From the cell containing the given text, extract its center point as [X, Y] coordinate. 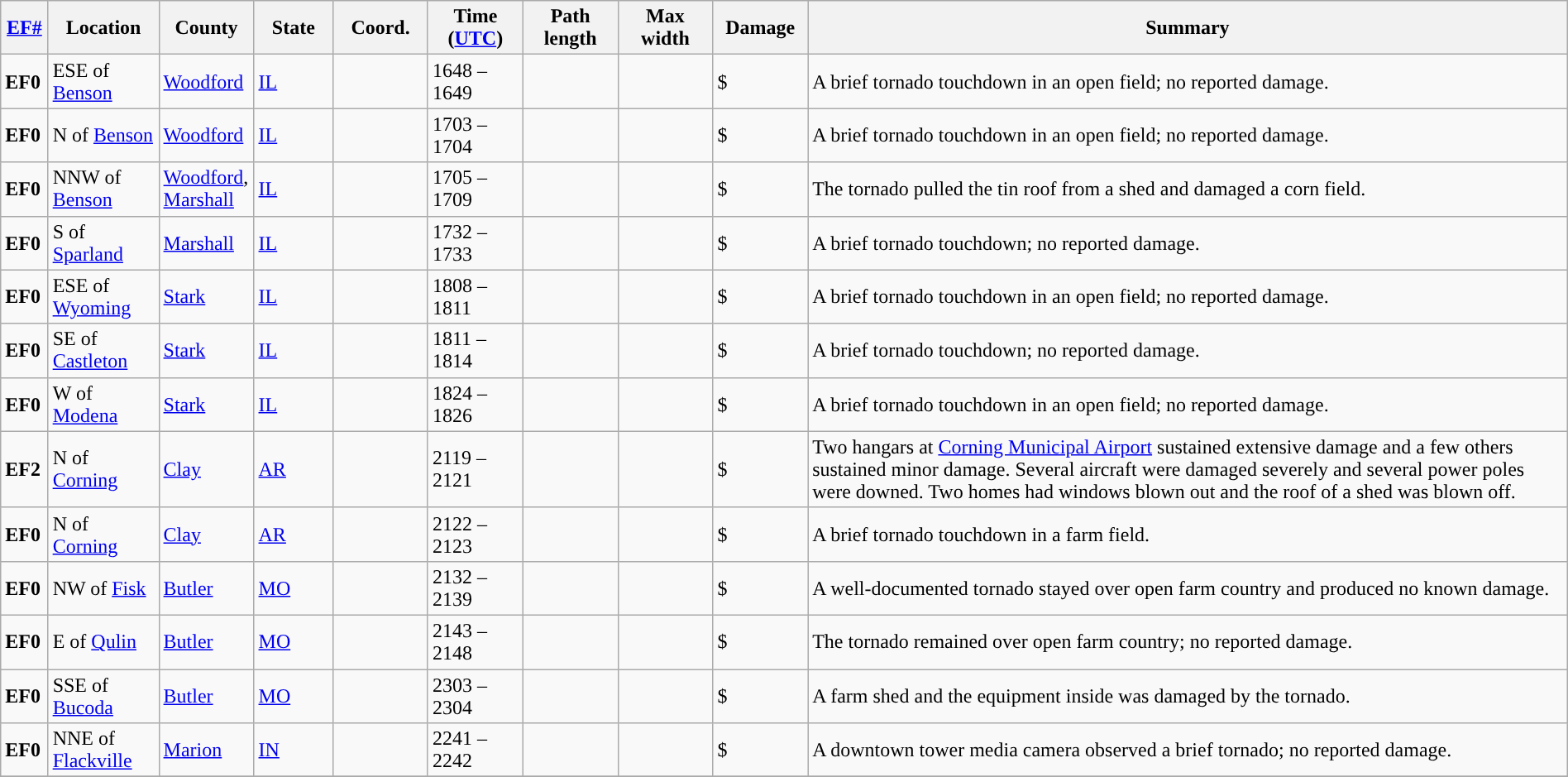
State [294, 28]
N of Benson [103, 136]
NNW of Benson [103, 189]
W of Modena [103, 404]
2122 – 2123 [475, 535]
1705 – 1709 [475, 189]
Location [103, 28]
2143 – 2148 [475, 642]
1824 – 1826 [475, 404]
The tornado pulled the tin roof from a shed and damaged a corn field. [1188, 189]
Woodford, Marshall [207, 189]
1811 – 1814 [475, 351]
Marion [207, 750]
1648 – 1649 [475, 81]
S of Sparland [103, 243]
Summary [1188, 28]
SSE of Bucoda [103, 695]
EF# [25, 28]
EF2 [25, 469]
IN [294, 750]
Damage [761, 28]
County [207, 28]
2241 – 2242 [475, 750]
A well-documented tornado stayed over open farm country and produced no known damage. [1188, 588]
1808 – 1811 [475, 296]
Time (UTC) [475, 28]
SE of Castleton [103, 351]
E of Qulin [103, 642]
1703 – 1704 [475, 136]
ESE of Wyoming [103, 296]
The tornado remained over open farm country; no reported damage. [1188, 642]
Marshall [207, 243]
A brief tornado touchdown in a farm field. [1188, 535]
A farm shed and the equipment inside was damaged by the tornado. [1188, 695]
Coord. [380, 28]
Max width [665, 28]
NNE of Flackville [103, 750]
2132 – 2139 [475, 588]
1732 – 1733 [475, 243]
Path length [571, 28]
ESE of Benson [103, 81]
2303 – 2304 [475, 695]
2119 – 2121 [475, 469]
NW of Fisk [103, 588]
A downtown tower media camera observed a brief tornado; no reported damage. [1188, 750]
